Output the (X, Y) coordinate of the center of the cell containing the given text.  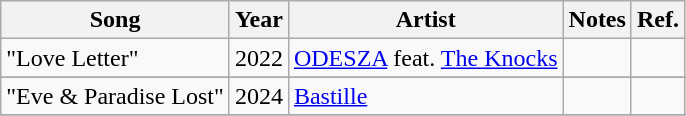
"Love Letter" (116, 58)
Song (116, 20)
Notes (597, 20)
Bastille (426, 96)
Artist (426, 20)
Year (258, 20)
"Eve & Paradise Lost" (116, 96)
Ref. (658, 20)
ODESZA feat. The Knocks (426, 58)
2024 (258, 96)
2022 (258, 58)
